Extract the [X, Y] coordinate from the center of the cell holding the provided text.  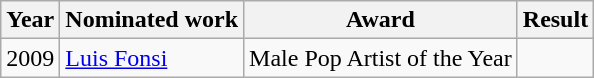
Award [381, 20]
2009 [30, 58]
Luis Fonsi [152, 58]
Result [555, 20]
Year [30, 20]
Nominated work [152, 20]
Male Pop Artist of the Year [381, 58]
